Locate the cell with the specified text and output its [x, y] center coordinate. 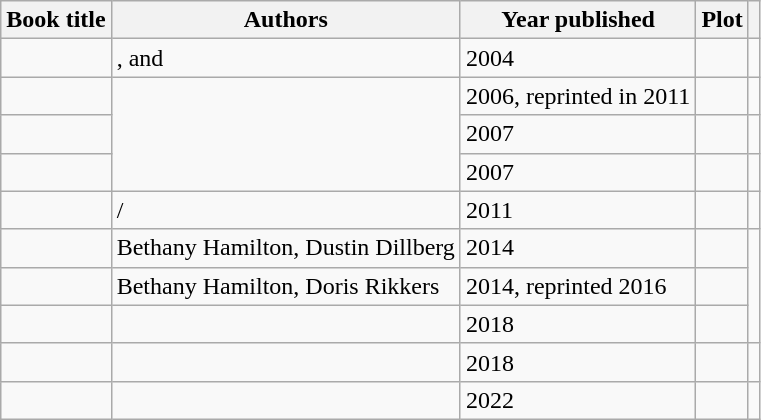
Book title [56, 20]
/ [286, 210]
, and [286, 58]
2011 [578, 210]
Authors [286, 20]
Bethany Hamilton, Dustin Dillberg [286, 248]
Bethany Hamilton, Doris Rikkers [286, 286]
Year published [578, 20]
2014 [578, 248]
Plot [722, 20]
2006, reprinted in 2011 [578, 96]
2022 [578, 400]
2014, reprinted 2016 [578, 286]
2004 [578, 58]
